Pinpoint the cell where the given text exists, returning its (X, Y) midpoint coordinate. 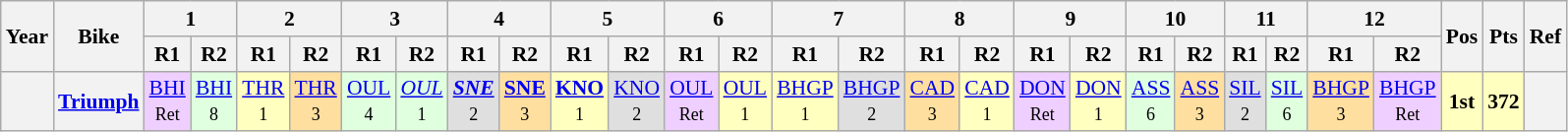
7 (838, 19)
372 (1504, 100)
4 (499, 19)
2 (289, 19)
DONRet (1042, 100)
SIL6 (1288, 100)
SNE2 (474, 100)
ASS6 (1151, 100)
9 (1071, 19)
OUL4 (369, 100)
SIL2 (1245, 100)
1 (191, 19)
BHGP3 (1341, 100)
1st (1463, 100)
11 (1266, 19)
DON1 (1099, 100)
OULRet (691, 100)
BHGP1 (805, 100)
KNO1 (580, 100)
Bike (98, 35)
6 (718, 19)
12 (1374, 19)
Pts (1504, 35)
BHGP2 (872, 100)
THR1 (263, 100)
3 (395, 19)
Year (28, 35)
CAD1 (987, 100)
ASS3 (1199, 100)
THR3 (317, 100)
SNE3 (525, 100)
CAD3 (933, 100)
BHGPRet (1408, 100)
8 (959, 19)
5 (608, 19)
Pos (1463, 35)
Ref (1545, 35)
BHIRet (167, 100)
Triumph (98, 100)
10 (1176, 19)
KNO2 (637, 100)
BHI8 (214, 100)
